Search for the cell housing the specified text and yield its [x, y] center coordinate. 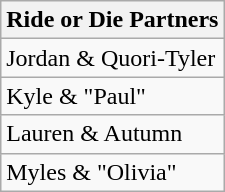
Myles & "Olivia" [112, 172]
Jordan & Quori-Tyler [112, 58]
Lauren & Autumn [112, 134]
Kyle & "Paul" [112, 96]
Ride or Die Partners [112, 20]
